Find where the given text appears and provide that cell's center as (X, Y) coordinate. 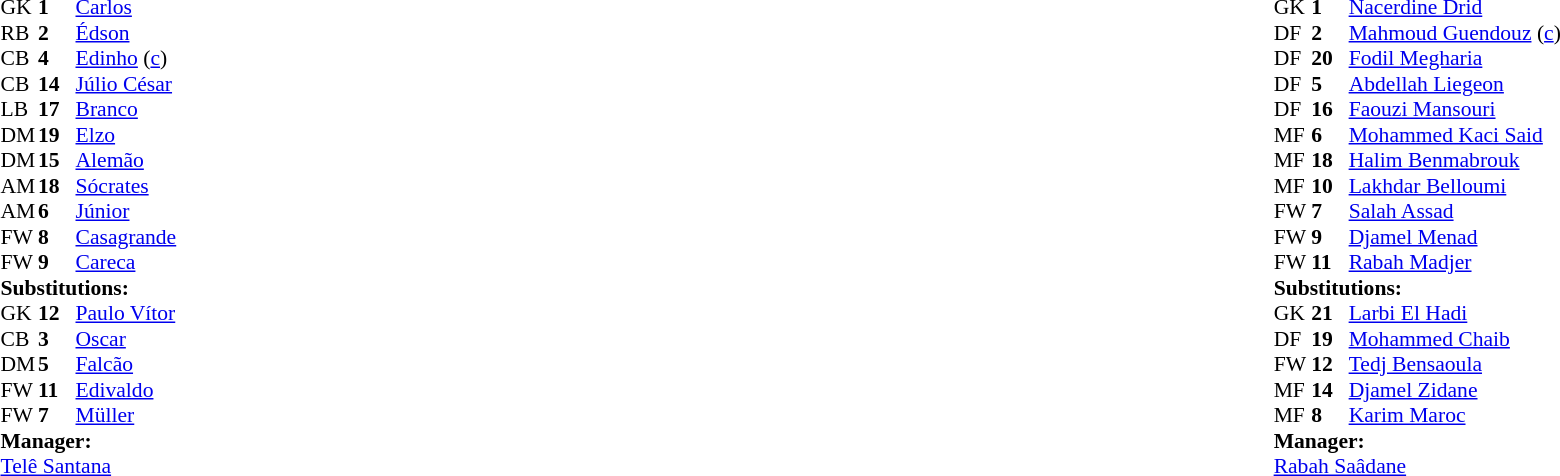
LB (19, 109)
Édson (126, 33)
Sócrates (126, 186)
3 (57, 339)
Careca (126, 263)
16 (1330, 109)
15 (57, 161)
Branco (126, 109)
Oscar (126, 339)
Paulo Vítor (126, 313)
17 (57, 109)
Substitutions: (88, 288)
Júlio César (126, 84)
21 (1330, 313)
Casagrande (126, 237)
10 (1330, 186)
Manager: (88, 441)
4 (57, 59)
RB (19, 33)
Müller (126, 415)
Edivaldo (126, 390)
Elzo (126, 135)
Alemão (126, 161)
Júnior (126, 211)
20 (1330, 59)
Edinho (c) (126, 59)
Falcão (126, 365)
